Detect which cell encompasses the target text, then output its (x, y) center coordinate. 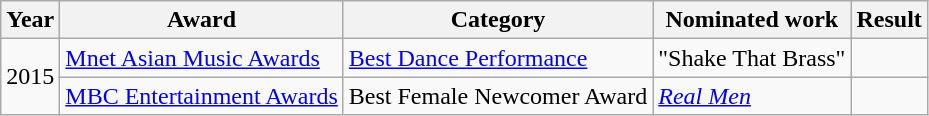
2015 (30, 77)
"Shake That Brass" (752, 58)
Best Female Newcomer Award (498, 96)
Year (30, 20)
MBC Entertainment Awards (202, 96)
Real Men (752, 96)
Mnet Asian Music Awards (202, 58)
Best Dance Performance (498, 58)
Category (498, 20)
Result (889, 20)
Award (202, 20)
Nominated work (752, 20)
